Locate the cell with the specified text and output its [x, y] center coordinate. 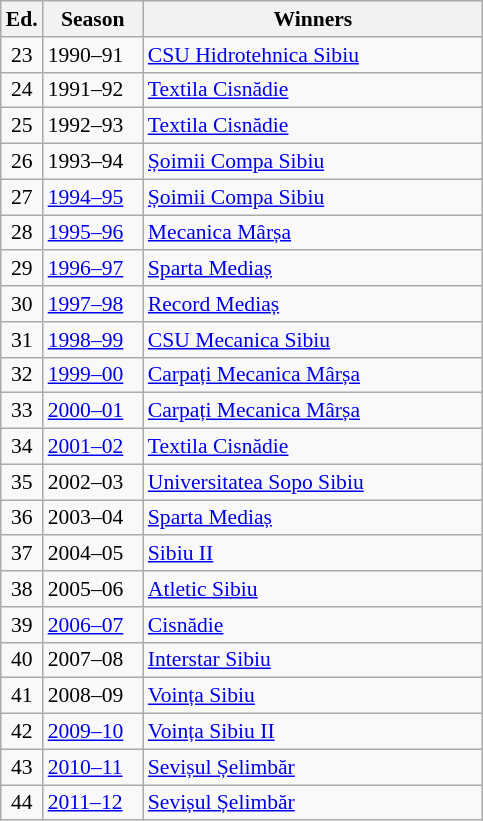
2001–02 [93, 447]
2002–03 [93, 482]
1997–98 [93, 304]
Sibiu II [313, 554]
2008–09 [93, 696]
1994–95 [93, 197]
Season [93, 19]
2004–05 [93, 554]
2010–11 [93, 767]
Record Mediaș [313, 304]
1996–97 [93, 269]
2011–12 [93, 803]
23 [22, 55]
Mecanica Mârșa [313, 233]
43 [22, 767]
38 [22, 589]
35 [22, 482]
Interstar Sibiu [313, 660]
2003–04 [93, 518]
25 [22, 126]
1999–00 [93, 375]
1991–92 [93, 90]
36 [22, 518]
CSU Hidrotehnica Sibiu [313, 55]
1990–91 [93, 55]
28 [22, 233]
39 [22, 625]
Atletic Sibiu [313, 589]
37 [22, 554]
26 [22, 162]
CSU Mecanica Sibiu [313, 340]
Universitatea Sopo Sibiu [313, 482]
1992–93 [93, 126]
Winners [313, 19]
2007–08 [93, 660]
31 [22, 340]
2005–06 [93, 589]
1995–96 [93, 233]
42 [22, 732]
29 [22, 269]
2009–10 [93, 732]
Voința Sibiu II [313, 732]
41 [22, 696]
1998–99 [93, 340]
24 [22, 90]
33 [22, 411]
2006–07 [93, 625]
2000–01 [93, 411]
34 [22, 447]
1993–94 [93, 162]
30 [22, 304]
Ed. [22, 19]
27 [22, 197]
32 [22, 375]
Voința Sibiu [313, 696]
44 [22, 803]
40 [22, 660]
Cisnădie [313, 625]
